Output the (x, y) coordinate of the center of the cell containing the given text.  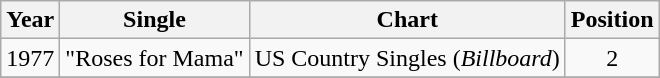
1977 (30, 58)
Position (612, 20)
2 (612, 58)
US Country Singles (Billboard) (407, 58)
Chart (407, 20)
"Roses for Mama" (154, 58)
Single (154, 20)
Year (30, 20)
